Search for the cell housing the specified text and yield its [x, y] center coordinate. 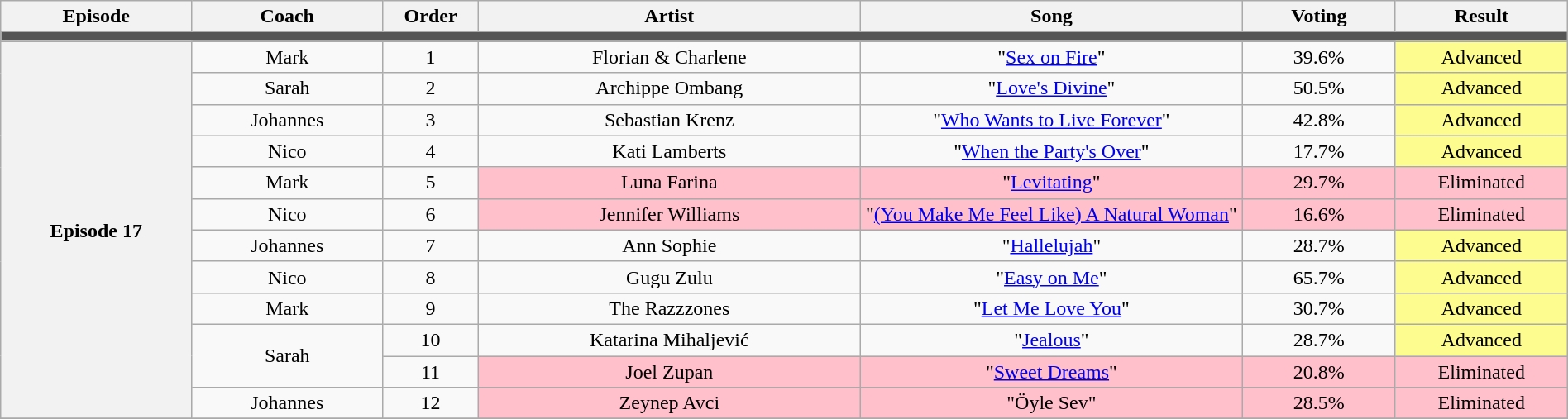
12 [431, 403]
"Sweet Dreams" [1051, 371]
Florian & Charlene [669, 57]
"Let Me Love You" [1051, 308]
9 [431, 308]
Zeynep Avci [669, 403]
"Hallelujah" [1051, 245]
65.7% [1318, 277]
Coach [288, 17]
Result [1481, 17]
The Razzzones [669, 308]
10 [431, 340]
17.7% [1318, 151]
Song [1051, 17]
Voting [1318, 17]
Katarina Mihaljević [669, 340]
Kati Lamberts [669, 151]
4 [431, 151]
8 [431, 277]
"Easy on Me" [1051, 277]
39.6% [1318, 57]
Joel Zupan [669, 371]
"(You Make Me Feel Like) A Natural Woman" [1051, 214]
"Sex on Fire" [1051, 57]
42.8% [1318, 120]
Episode 17 [96, 230]
Episode [96, 17]
2 [431, 88]
Luna Farina [669, 183]
"When the Party's Over" [1051, 151]
Jennifer Williams [669, 214]
7 [431, 245]
29.7% [1318, 183]
"Levitating" [1051, 183]
"Who Wants to Live Forever" [1051, 120]
"Öyle Sev" [1051, 403]
30.7% [1318, 308]
Gugu Zulu [669, 277]
20.8% [1318, 371]
16.6% [1318, 214]
3 [431, 120]
Ann Sophie [669, 245]
Order [431, 17]
Sebastian Krenz [669, 120]
1 [431, 57]
5 [431, 183]
11 [431, 371]
"Jealous" [1051, 340]
"Love's Divine" [1051, 88]
50.5% [1318, 88]
Artist [669, 17]
28.5% [1318, 403]
6 [431, 214]
Archippe Ombang [669, 88]
